Detect which cell encompasses the target text, then output its (x, y) center coordinate. 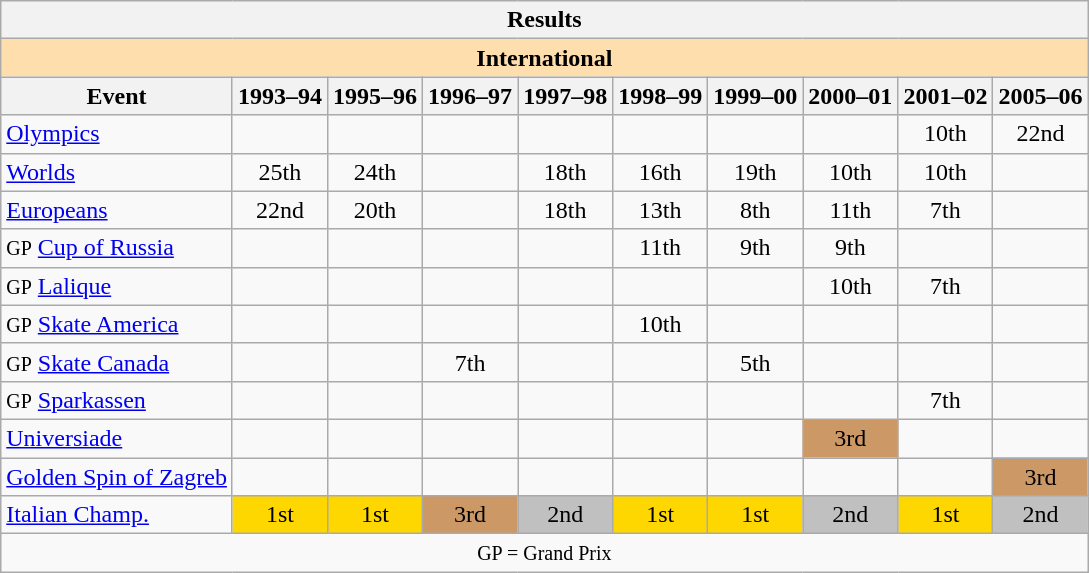
Golden Spin of Zagreb (117, 477)
19th (756, 172)
Europeans (117, 210)
20th (374, 210)
1998–99 (660, 96)
GP Sparkassen (117, 400)
16th (660, 172)
25th (280, 172)
Olympics (117, 134)
8th (756, 210)
International (544, 58)
GP Skate Canada (117, 362)
1996–97 (470, 96)
1995–96 (374, 96)
5th (756, 362)
Worlds (117, 172)
1997–98 (566, 96)
2005–06 (1040, 96)
GP Lalique (117, 286)
Event (117, 96)
Universiade (117, 438)
2001–02 (946, 96)
GP Cup of Russia (117, 248)
2000–01 (850, 96)
GP Skate America (117, 324)
Results (544, 20)
13th (660, 210)
1993–94 (280, 96)
1999–00 (756, 96)
GP = Grand Prix (544, 553)
Italian Champ. (117, 515)
24th (374, 172)
